Detect which cell encompasses the target text, then output its [X, Y] center coordinate. 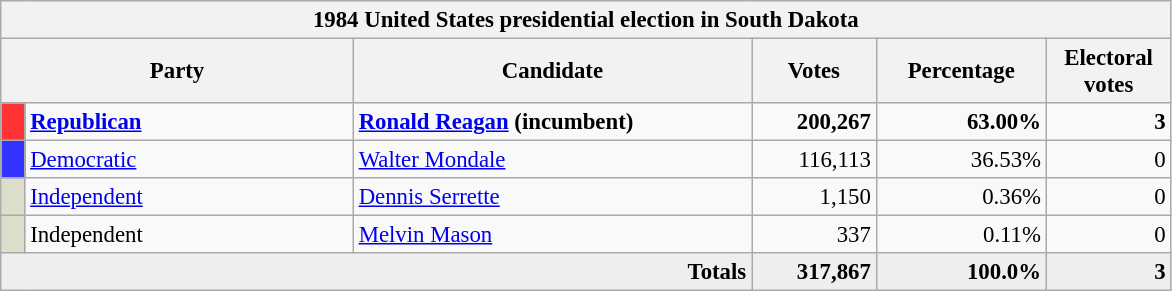
Votes [814, 72]
0.36% [961, 197]
Melvin Mason [552, 235]
200,267 [814, 122]
Ronald Reagan (incumbent) [552, 122]
1984 United States presidential election in South Dakota [586, 20]
Republican [189, 122]
Dennis Serrette [552, 197]
Electoral votes [1108, 72]
Candidate [552, 72]
116,113 [814, 160]
Party [178, 72]
63.00% [961, 122]
Democratic [189, 160]
Walter Mondale [552, 160]
337 [814, 235]
0.11% [961, 235]
Percentage [961, 72]
3 [1108, 122]
36.53% [961, 160]
1,150 [814, 197]
